Identify which cell holds the provided text, then report its [x, y] central coordinate. 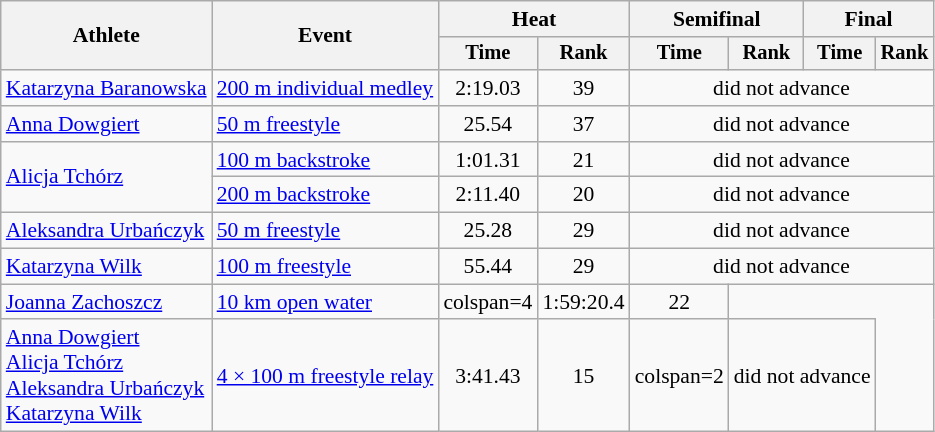
100 m freestyle [326, 267]
55.44 [488, 267]
21 [583, 160]
37 [583, 124]
1:01.31 [488, 160]
15 [583, 376]
Joanna Zachoszcz [106, 302]
39 [583, 88]
100 m backstroke [326, 160]
2:11.40 [488, 195]
200 m individual medley [326, 88]
colspan=4 [488, 302]
20 [583, 195]
Anna DowgiertAlicja TchórzAleksandra UrbańczykKatarzyna Wilk [106, 376]
Heat [534, 19]
1:59:20.4 [583, 302]
200 m backstroke [326, 195]
3:41.43 [488, 376]
Katarzyna Baranowska [106, 88]
22 [680, 302]
Anna Dowgiert [106, 124]
25.28 [488, 231]
2:19.03 [488, 88]
25.54 [488, 124]
colspan=2 [680, 376]
10 km open water [326, 302]
Aleksandra Urbańczyk [106, 231]
4 × 100 m freestyle relay [326, 376]
Alicja Tchórz [106, 178]
Katarzyna Wilk [106, 267]
Final [868, 19]
Athlete [106, 36]
Semifinal [717, 19]
Event [326, 36]
